Identify which cell holds the provided text, then report its (X, Y) central coordinate. 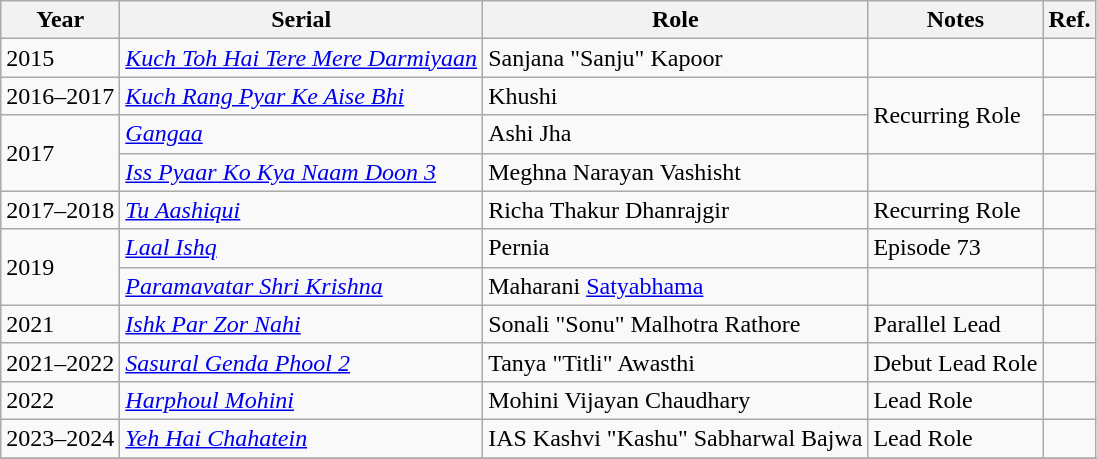
Sanjana "Sanju" Kapoor (676, 58)
Harphoul Mohini (302, 400)
2016–2017 (60, 96)
Serial (302, 20)
Debut Lead Role (956, 362)
Kuch Toh Hai Tere Mere Darmiyaan (302, 58)
Sonali "Sonu" Malhotra Rathore (676, 324)
Tanya "Titli" Awasthi (676, 362)
Paramavatar Shri Krishna (302, 286)
Richa Thakur Dhanrajgir (676, 210)
Laal Ishq (302, 248)
Meghna Narayan Vashisht (676, 172)
Khushi (676, 96)
Gangaa (302, 134)
2022 (60, 400)
Maharani Satyabhama (676, 286)
Ref. (1070, 20)
2019 (60, 267)
Episode 73 (956, 248)
Tu Aashiqui (302, 210)
2017 (60, 153)
2015 (60, 58)
2023–2024 (60, 438)
2021 (60, 324)
Role (676, 20)
Notes (956, 20)
Kuch Rang Pyar Ke Aise Bhi (302, 96)
Pernia (676, 248)
Yeh Hai Chahatein (302, 438)
Ashi Jha (676, 134)
Iss Pyaar Ko Kya Naam Doon 3 (302, 172)
Year (60, 20)
IAS Kashvi "Kashu" Sabharwal Bajwa (676, 438)
2021–2022 (60, 362)
Ishk Par Zor Nahi (302, 324)
Parallel Lead (956, 324)
Mohini Vijayan Chaudhary (676, 400)
2017–2018 (60, 210)
Sasural Genda Phool 2 (302, 362)
